Determine the [x, y] coordinate at the center of the cell enclosing the given text.  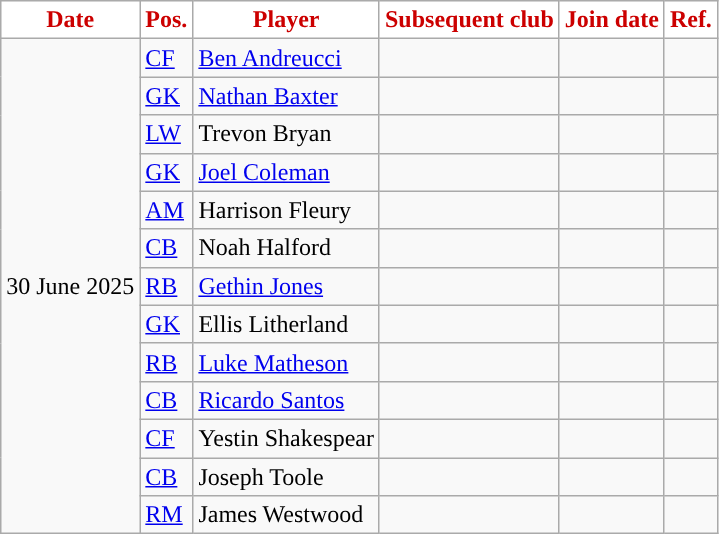
Trevon Bryan [286, 134]
Noah Halford [286, 248]
Gethin Jones [286, 286]
Harrison Fleury [286, 210]
Ben Andreucci [286, 58]
Nathan Baxter [286, 96]
Joel Coleman [286, 172]
Date [70, 20]
Subsequent club [469, 20]
Luke Matheson [286, 362]
30 June 2025 [70, 286]
Pos. [166, 20]
Player [286, 20]
Ellis Litherland [286, 324]
AM [166, 210]
Ricardo Santos [286, 400]
Yestin Shakespear [286, 438]
Join date [612, 20]
RM [166, 515]
LW [166, 134]
Ref. [690, 20]
James Westwood [286, 515]
Joseph Toole [286, 477]
